Locate the cell with the specified text and output its [X, Y] center coordinate. 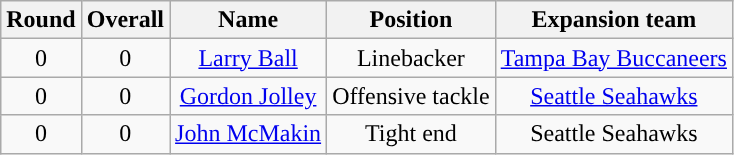
Larry Ball [248, 58]
Overall [125, 20]
John McMakin [248, 134]
Position [412, 20]
Gordon Jolley [248, 96]
Tampa Bay Buccaneers [614, 58]
Linebacker [412, 58]
Expansion team [614, 20]
Tight end [412, 134]
Round [41, 20]
Name [248, 20]
Offensive tackle [412, 96]
